Scan for the cell matching the given text and deliver its (X, Y) coordinate at center. 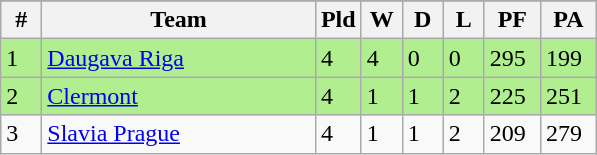
251 (568, 96)
Clermont (179, 96)
PA (568, 20)
Slavia Prague (179, 134)
3 (22, 134)
Pld (338, 20)
279 (568, 134)
Daugava Riga (179, 58)
W (382, 20)
# (22, 20)
D (422, 20)
225 (512, 96)
209 (512, 134)
L (464, 20)
295 (512, 58)
199 (568, 58)
Team (179, 20)
PF (512, 20)
